From the cell containing the given text, extract its center point as (x, y) coordinate. 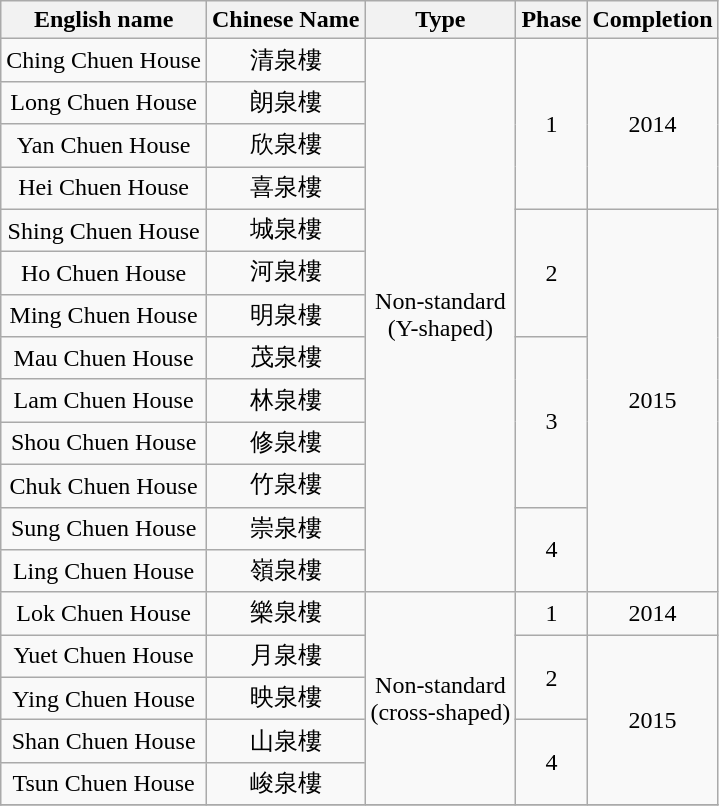
茂泉樓 (285, 358)
喜泉樓 (285, 188)
河泉樓 (285, 274)
映泉樓 (285, 698)
Ying Chuen House (104, 698)
Shing Chuen House (104, 230)
Ming Chuen House (104, 316)
Lam Chuen House (104, 400)
嶺泉樓 (285, 572)
Yuet Chuen House (104, 656)
峻泉樓 (285, 784)
樂泉樓 (285, 614)
崇泉樓 (285, 528)
Yan Chuen House (104, 146)
Shou Chuen House (104, 444)
Ho Chuen House (104, 274)
Shan Chuen House (104, 742)
English name (104, 20)
Lok Chuen House (104, 614)
清泉樓 (285, 60)
Tsun Chuen House (104, 784)
山泉樓 (285, 742)
Ching Chuen House (104, 60)
欣泉樓 (285, 146)
Mau Chuen House (104, 358)
Non-standard (cross-shaped) (440, 698)
Hei Chuen House (104, 188)
明泉樓 (285, 316)
月泉樓 (285, 656)
Chuk Chuen House (104, 486)
3 (552, 422)
林泉樓 (285, 400)
Completion (652, 20)
Ling Chuen House (104, 572)
竹泉樓 (285, 486)
Phase (552, 20)
Sung Chuen House (104, 528)
朗泉樓 (285, 102)
Non-standard (Y-shaped) (440, 316)
Long Chuen House (104, 102)
城泉樓 (285, 230)
修泉樓 (285, 444)
Type (440, 20)
Chinese Name (285, 20)
